Pinpoint the cell where the given text exists, returning its [x, y] midpoint coordinate. 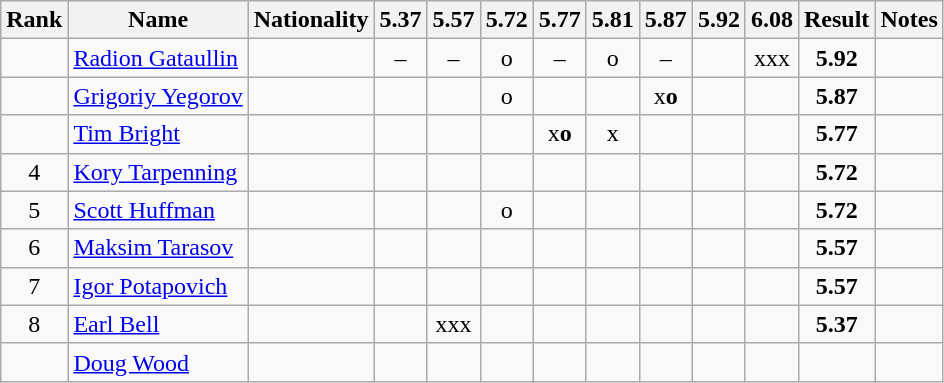
5.81 [612, 20]
Radion Gataullin [158, 58]
6 [34, 248]
Kory Tarpenning [158, 172]
Tim Bright [158, 134]
Doug Wood [158, 362]
Maksim Tarasov [158, 248]
Igor Potapovich [158, 286]
Notes [909, 20]
Earl Bell [158, 324]
7 [34, 286]
Grigoriy Yegorov [158, 96]
Nationality [311, 20]
Result [836, 20]
4 [34, 172]
Rank [34, 20]
8 [34, 324]
5 [34, 210]
Name [158, 20]
x [612, 134]
Scott Huffman [158, 210]
6.08 [772, 20]
